Determine the [x, y] coordinate at the center of the cell enclosing the given text.  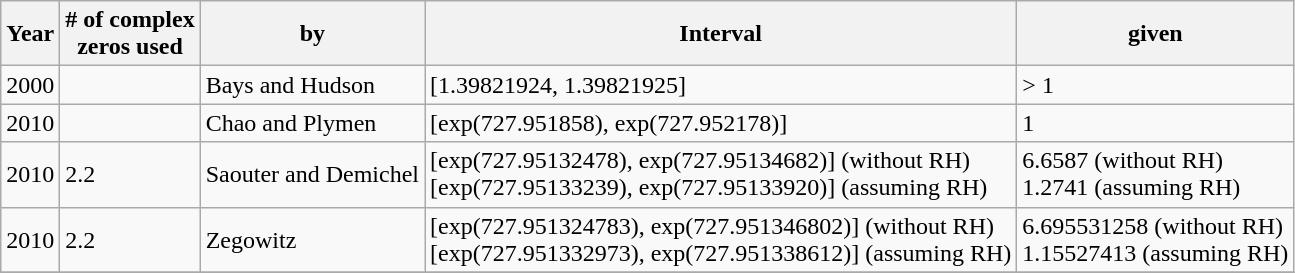
Year [30, 34]
[exp(727.95132478), exp(727.95134682)] (without RH) [exp(727.95133239), exp(727.95133920)] (assuming RH) [720, 174]
1 [1156, 123]
Chao and Plymen [312, 123]
Saouter and Demichel [312, 174]
# of complex zeros used [130, 34]
2000 [30, 85]
[exp(727.951858), exp(727.952178)] [720, 123]
[1.39821924, 1.39821925] [720, 85]
> 1 [1156, 85]
Zegowitz [312, 240]
Bays and Hudson [312, 85]
[exp(727.951324783), exp(727.951346802)] (without RH) [exp(727.951332973), exp(727.951338612)] (assuming RH) [720, 240]
6.695531258 (without RH) 1.15527413 (assuming RH) [1156, 240]
6.6587 (without RH) 1.2741 (assuming RH) [1156, 174]
given [1156, 34]
Interval [720, 34]
by [312, 34]
